Pinpoint the cell where the given text exists, returning its (X, Y) midpoint coordinate. 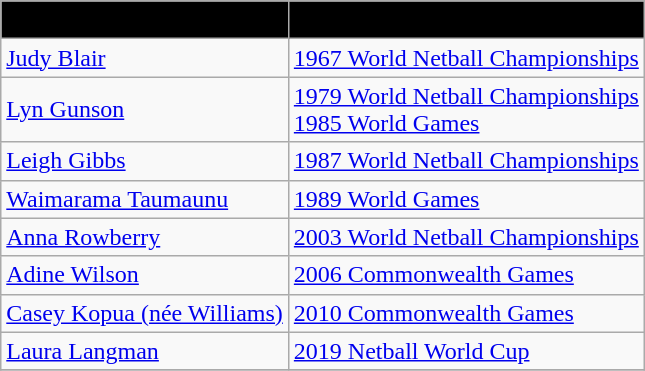
Waimarama Taumaunu (145, 199)
Leigh Gibbs (145, 161)
Casey Kopua (née Williams) (145, 313)
2003 World Netball Championships (466, 237)
Laura Langman (145, 351)
Adine Wilson (145, 275)
1979 World Netball Championships1985 World Games (466, 110)
1967 World Netball Championships (466, 58)
2006 Commonwealth Games (466, 275)
1989 World Games (466, 199)
Anna Rowberry (145, 237)
Lyn Gunson (145, 110)
Judy Blair (145, 58)
1987 World Netball Championships (466, 161)
Captains (145, 20)
2019 Netball World Cup (466, 351)
Tournaments (466, 20)
2010 Commonwealth Games (466, 313)
